Capture the cell that displays the provided text and extract its (X, Y) central coordinate. 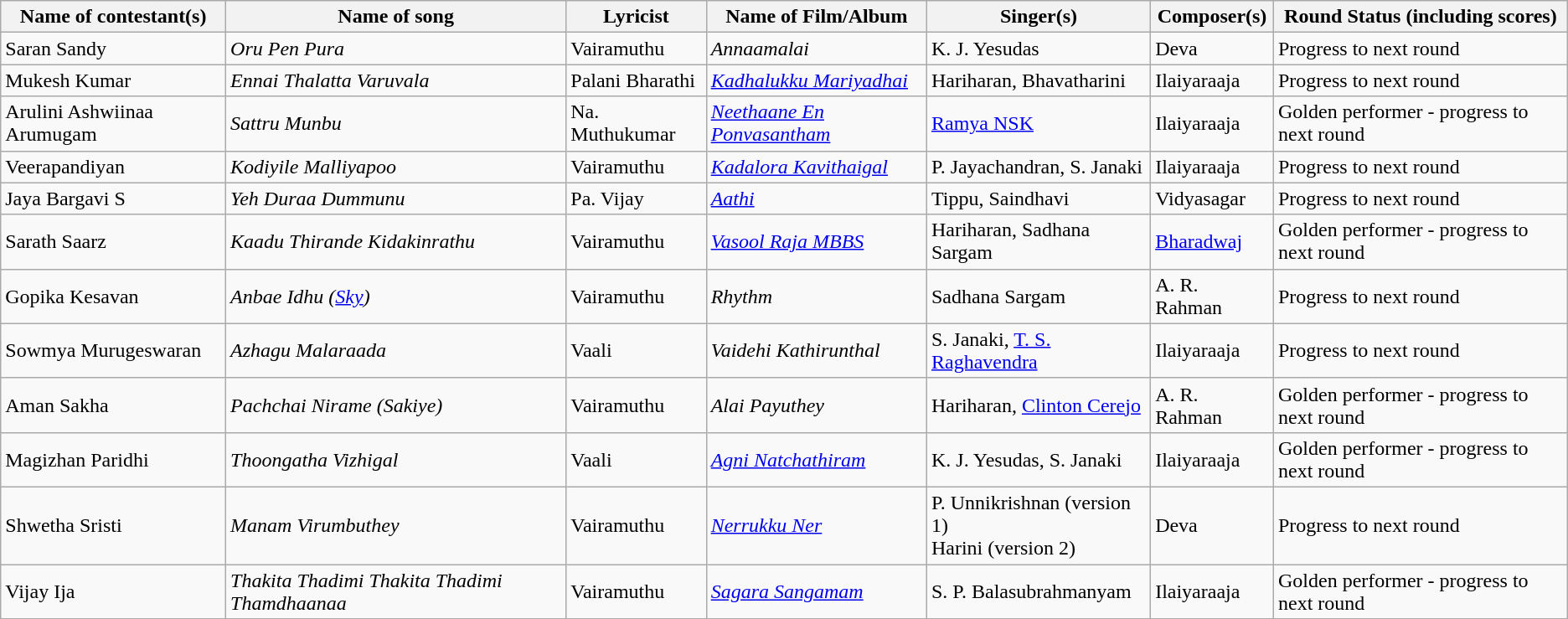
Sowmya Murugeswaran (114, 350)
Agni Natchathiram (816, 459)
Ennai Thalatta Varuvala (396, 80)
Annaamalai (816, 49)
Gopika Kesavan (114, 297)
Veerapandiyan (114, 167)
Hariharan, Clinton Cerejo (1039, 405)
Lyricist (637, 17)
Ramya NSK (1039, 124)
Round Status (including scores) (1421, 17)
Saran Sandy (114, 49)
Vaidehi Kathirunthal (816, 350)
Vidyasagar (1213, 199)
Name of song (396, 17)
Aathi (816, 199)
Neethaane En Ponvasantham (816, 124)
Shwetha Sristi (114, 525)
Jaya Bargavi S (114, 199)
Mukesh Kumar (114, 80)
Kadalora Kavithaigal (816, 167)
Sagara Sangamam (816, 591)
Rhythm (816, 297)
Yeh Duraa Dummunu (396, 199)
Pa. Vijay (637, 199)
Arulini Ashwiinaa Arumugam (114, 124)
Nerrukku Ner (816, 525)
P. Jayachandran, S. Janaki (1039, 167)
Tippu, Saindhavi (1039, 199)
Sadhana Sargam (1039, 297)
Sarath Saarz (114, 241)
Kaadu Thirande Kidakinrathu (396, 241)
Thakita Thadimi Thakita Thadimi Thamdhaanaa (396, 591)
S. Janaki, T. S. Raghavendra (1039, 350)
Name of Film/Album (816, 17)
Vasool Raja MBBS (816, 241)
Alai Payuthey (816, 405)
Kadhalukku Mariyadhai (816, 80)
Manam Virumbuthey (396, 525)
Anbae Idhu (Sky) (396, 297)
Sattru Munbu (396, 124)
K. J. Yesudas (1039, 49)
Magizhan Paridhi (114, 459)
K. J. Yesudas, S. Janaki (1039, 459)
Kodiyile Malliyapoo (396, 167)
Name of contestant(s) (114, 17)
Hariharan, Sadhana Sargam (1039, 241)
Azhagu Malaraada (396, 350)
Pachchai Nirame (Sakiye) (396, 405)
Composer(s) (1213, 17)
Palani Bharathi (637, 80)
Aman Sakha (114, 405)
S. P. Balasubrahmanyam (1039, 591)
Bharadwaj (1213, 241)
Na. Muthukumar (637, 124)
Vijay Ija (114, 591)
Thoongatha Vizhigal (396, 459)
Hariharan, Bhavatharini (1039, 80)
Singer(s) (1039, 17)
Oru Pen Pura (396, 49)
P. Unnikrishnan (version 1)Harini (version 2) (1039, 525)
